Locate the cell with the specified text and output its [x, y] center coordinate. 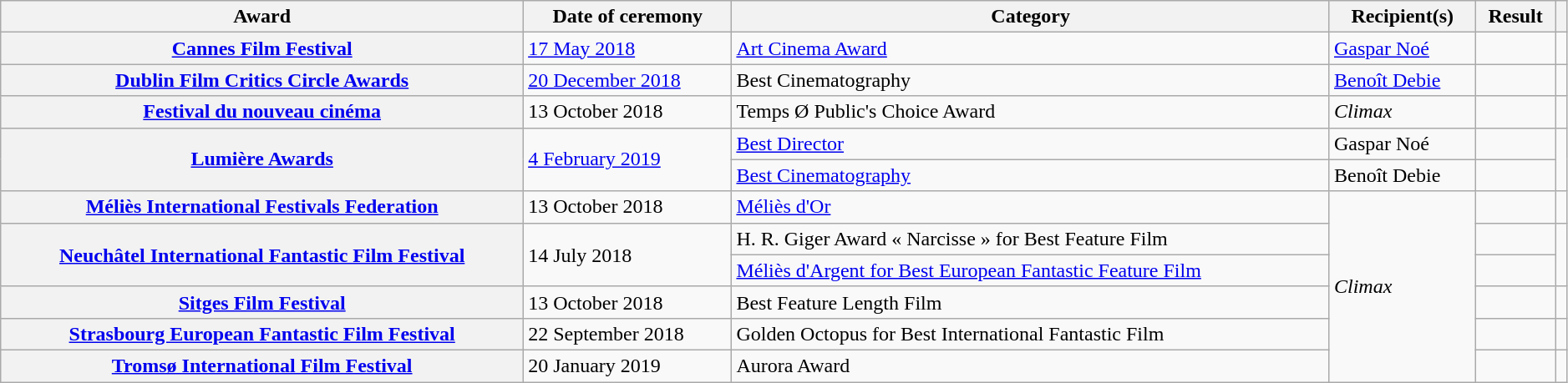
H. R. Giger Award « Narcisse » for Best Feature Film [1031, 239]
Category [1031, 17]
20 January 2019 [628, 365]
Art Cinema Award [1031, 48]
Recipient(s) [1402, 17]
Méliès d'Or [1031, 207]
Dublin Film Critics Circle Awards [262, 80]
Result [1515, 17]
Sitges Film Festival [262, 302]
Date of ceremony [628, 17]
Tromsø International Film Festival [262, 365]
20 December 2018 [628, 80]
Award [262, 17]
17 May 2018 [628, 48]
14 July 2018 [628, 254]
Best Director [1031, 144]
Lumière Awards [262, 159]
Méliès International Festivals Federation [262, 207]
Festival du nouveau cinéma [262, 112]
Temps Ø Public's Choice Award [1031, 112]
Aurora Award [1031, 365]
Cannes Film Festival [262, 48]
22 September 2018 [628, 334]
4 February 2019 [628, 159]
Golden Octopus for Best International Fantastic Film [1031, 334]
Méliès d'Argent for Best European Fantastic Feature Film [1031, 270]
Best Feature Length Film [1031, 302]
Neuchâtel International Fantastic Film Festival [262, 254]
Strasbourg European Fantastic Film Festival [262, 334]
